Return (X, Y) of the center of cell containing provided text 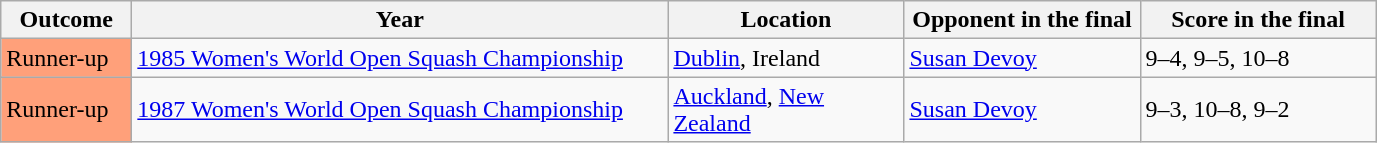
Outcome (66, 20)
9–3, 10–8, 9–2 (1258, 110)
1987 Women's World Open Squash Championship (400, 110)
Dublin, Ireland (786, 58)
Location (786, 20)
Year (400, 20)
9–4, 9–5, 10–8 (1258, 58)
Score in the final (1258, 20)
1985 Women's World Open Squash Championship (400, 58)
Auckland, New Zealand (786, 110)
Opponent in the final (1022, 20)
